Identify which cell holds the provided text, then report its [X, Y] central coordinate. 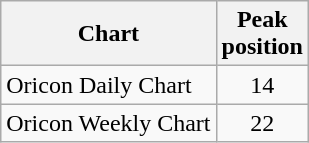
14 [262, 85]
Peakposition [262, 34]
Oricon Daily Chart [108, 85]
Chart [108, 34]
22 [262, 123]
Oricon Weekly Chart [108, 123]
